Capture the cell that displays the provided text and extract its (x, y) central coordinate. 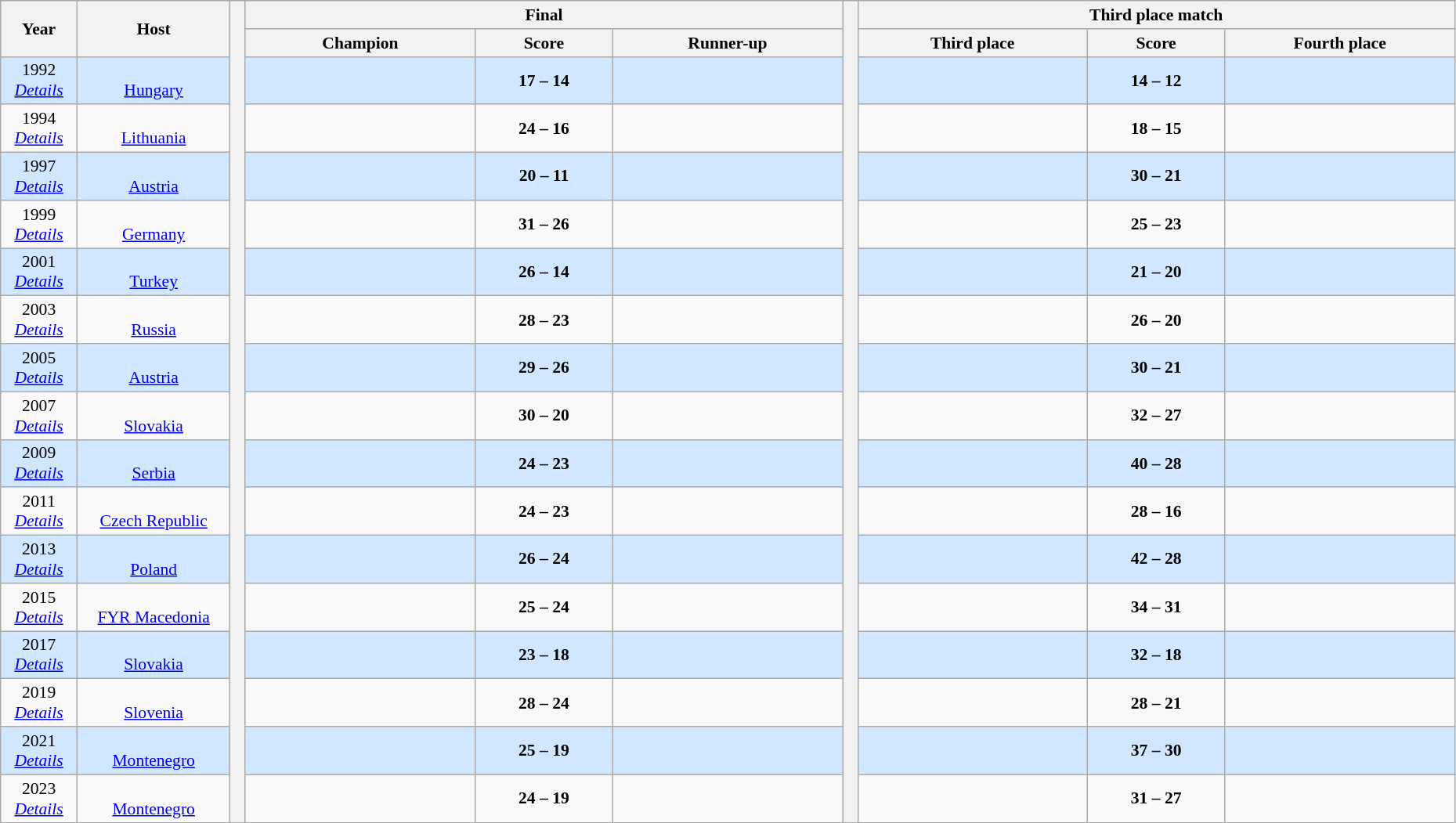
32 – 18 (1156, 655)
40 – 28 (1156, 464)
Runner-up (727, 43)
1999Details (39, 224)
14 – 12 (1156, 80)
2001Details (39, 273)
Third place (973, 43)
24 – 16 (544, 128)
Czech Republic (154, 512)
42 – 28 (1156, 559)
Poland (154, 559)
26 – 20 (1156, 319)
24 – 19 (544, 799)
21 – 20 (1156, 273)
2021Details (39, 750)
37 – 30 (1156, 750)
28 – 24 (544, 703)
25 – 24 (544, 608)
2011Details (39, 512)
2009Details (39, 464)
Germany (154, 224)
Host (154, 28)
23 – 18 (544, 655)
Year (39, 28)
Serbia (154, 464)
Turkey (154, 273)
2005Details (39, 368)
26 – 24 (544, 559)
18 – 15 (1156, 128)
31 – 26 (544, 224)
20 – 11 (544, 177)
2017Details (39, 655)
Slovenia (154, 703)
Champion (360, 43)
17 – 14 (544, 80)
32 – 27 (1156, 415)
Third place match (1156, 15)
1997Details (39, 177)
2023Details (39, 799)
31 – 27 (1156, 799)
28 – 23 (544, 319)
2015Details (39, 608)
2003Details (39, 319)
1994Details (39, 128)
1992Details (39, 80)
34 – 31 (1156, 608)
29 – 26 (544, 368)
Fourth place (1339, 43)
28 – 21 (1156, 703)
Hungary (154, 80)
28 – 16 (1156, 512)
25 – 23 (1156, 224)
Lithuania (154, 128)
2007Details (39, 415)
FYR Macedonia (154, 608)
2013Details (39, 559)
25 – 19 (544, 750)
26 – 14 (544, 273)
30 – 20 (544, 415)
Final (544, 15)
2019Details (39, 703)
Russia (154, 319)
